From the cell containing the given text, extract its center point as [x, y] coordinate. 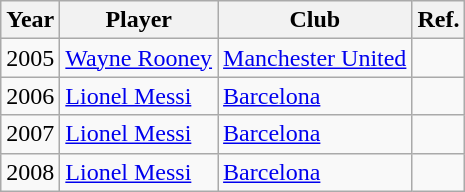
Manchester United [315, 58]
Club [315, 20]
Wayne Rooney [139, 58]
2006 [30, 96]
2007 [30, 134]
Ref. [438, 20]
Year [30, 20]
Player [139, 20]
2008 [30, 172]
2005 [30, 58]
